Provide the [x, y] coordinate of the cell's center where the given text is located.  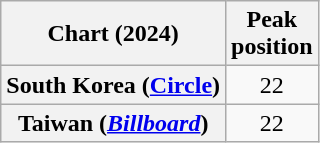
Taiwan (Billboard) [114, 123]
South Korea (Circle) [114, 85]
Chart (2024) [114, 34]
Peakposition [272, 34]
